Pinpoint the cell where the given text exists, returning its [X, Y] midpoint coordinate. 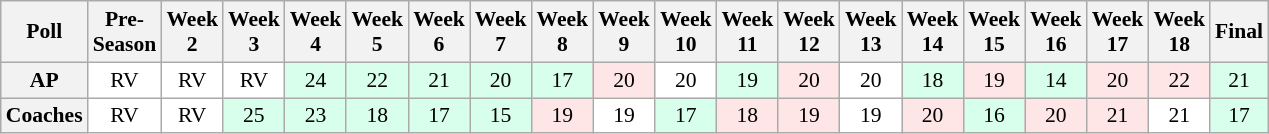
Week12 [809, 32]
Week15 [994, 32]
Week2 [192, 32]
Week4 [316, 32]
Poll [44, 32]
Week11 [748, 32]
15 [501, 116]
Week5 [377, 32]
Week8 [562, 32]
Week14 [933, 32]
25 [254, 116]
AP [44, 80]
14 [1056, 80]
Final [1239, 32]
24 [316, 80]
Week18 [1179, 32]
Coaches [44, 116]
Week3 [254, 32]
Week9 [624, 32]
Week17 [1118, 32]
Week10 [686, 32]
Week13 [871, 32]
Week6 [439, 32]
Week16 [1056, 32]
Pre-Season [125, 32]
23 [316, 116]
16 [994, 116]
Week7 [501, 32]
